Find where the given text appears and provide that cell's center as [X, Y] coordinate. 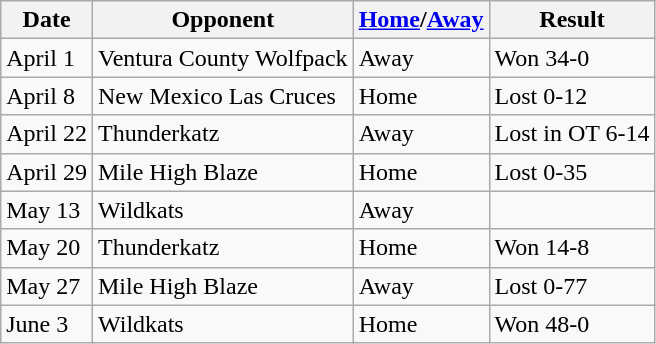
Opponent [222, 20]
April 29 [47, 172]
June 3 [47, 324]
April 8 [47, 96]
Home/Away [421, 20]
Result [572, 20]
April 1 [47, 58]
Lost in OT 6-14 [572, 134]
Date [47, 20]
May 13 [47, 210]
Lost 0-12 [572, 96]
Lost 0-77 [572, 286]
Lost 0-35 [572, 172]
New Mexico Las Cruces [222, 96]
Won 48-0 [572, 324]
Ventura County Wolfpack [222, 58]
Won 34-0 [572, 58]
May 20 [47, 248]
April 22 [47, 134]
May 27 [47, 286]
Won 14-8 [572, 248]
